Locate the cell with the specified text and output its [X, Y] center coordinate. 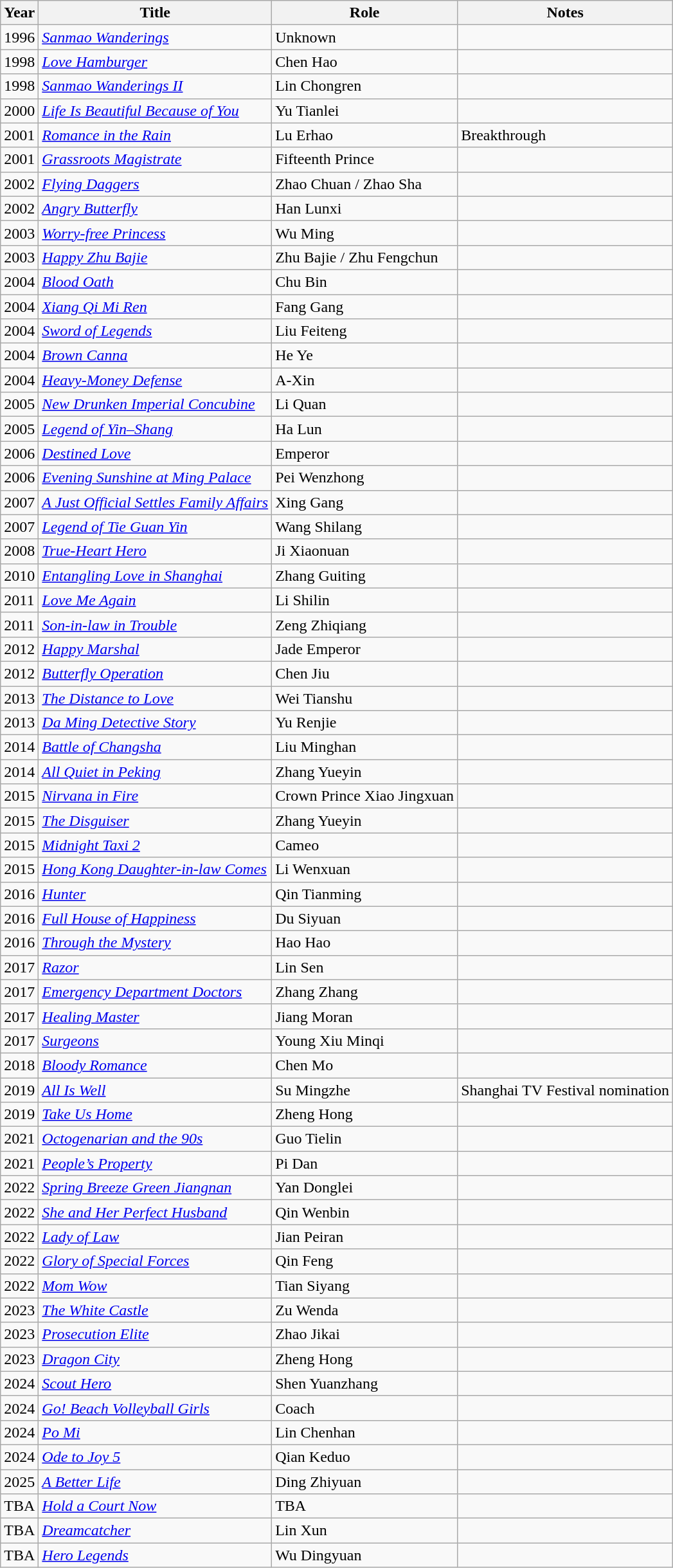
The Distance to Love [156, 698]
Qin Wenbin [365, 1212]
Entangling Love in Shanghai [156, 576]
She and Her Perfect Husband [156, 1212]
2008 [19, 551]
Po Mi [156, 1432]
A Better Life [156, 1481]
All Quiet in Peking [156, 772]
Yu Tianlei [365, 111]
Coach [365, 1408]
Razor [156, 967]
Pi Dan [365, 1163]
Emergency Department Doctors [156, 992]
Lin Sen [365, 967]
Xing Gang [365, 502]
Du Siyuan [365, 918]
Sanmao Wanderings II [156, 86]
Qian Keduo [365, 1457]
Worry-free Princess [156, 233]
Cameo [365, 845]
Chen Hao [365, 62]
2000 [19, 111]
Zhao Jikai [365, 1335]
Prosecution Elite [156, 1335]
Midnight Taxi 2 [156, 845]
Pei Wenzhong [365, 478]
Lady of Law [156, 1237]
2010 [19, 576]
2018 [19, 1065]
Lin Chongren [365, 86]
2025 [19, 1481]
Ha Lun [365, 429]
Angry Butterfly [156, 208]
Xiang Qi Mi Ren [156, 307]
Lu Erhao [365, 135]
Qin Feng [365, 1261]
Destined Love [156, 453]
Da Ming Detective Story [156, 723]
A Just Official Settles Family Affairs [156, 502]
Han Lunxi [365, 208]
Happy Zhu Bajie [156, 257]
1996 [19, 37]
Ding Zhiyuan [365, 1481]
Bloody Romance [156, 1065]
Year [19, 13]
Go! Beach Volleyball Girls [156, 1408]
Sword of Legends [156, 331]
Zeng Zhiqiang [365, 624]
Chen Mo [365, 1065]
Butterfly Operation [156, 673]
Zhang Zhang [365, 992]
The White Castle [156, 1310]
Liu Minghan [365, 747]
Spring Breeze Green Jiangnan [156, 1188]
True-Heart Hero [156, 551]
Shanghai TV Festival nomination [566, 1090]
Liu Feiteng [365, 331]
Li Shilin [365, 600]
Yan Donglei [365, 1188]
Lin Xun [365, 1531]
Blood Oath [156, 282]
Hero Legends [156, 1555]
Breakthrough [566, 135]
Battle of Changsha [156, 747]
A-Xin [365, 380]
Take Us Home [156, 1115]
Romance in the Rain [156, 135]
Fifteenth Prince [365, 160]
Chen Jiu [365, 673]
Love Me Again [156, 600]
Zu Wenda [365, 1310]
Brown Canna [156, 356]
The Disguiser [156, 821]
Chu Bin [365, 282]
Young Xiu Minqi [365, 1041]
Octogenarian and the 90s [156, 1139]
Mom Wow [156, 1286]
Nirvana in Fire [156, 796]
Unknown [365, 37]
Hao Hao [365, 943]
Love Hamburger [156, 62]
Tian Siyang [365, 1286]
Hong Kong Daughter-in-law Comes [156, 870]
Jiang Moran [365, 1016]
Evening Sunshine at Ming Palace [156, 478]
Li Wenxuan [365, 870]
Crown Prince Xiao Jingxuan [365, 796]
Dreamcatcher [156, 1531]
Hold a Court Now [156, 1506]
Qin Tianming [365, 894]
Heavy-Money Defense [156, 380]
Jade Emperor [365, 649]
Jian Peiran [365, 1237]
Zhang Guiting [365, 576]
Grassroots Magistrate [156, 160]
Yu Renjie [365, 723]
People’s Property [156, 1163]
Li Quan [365, 405]
Lin Chenhan [365, 1432]
Flying Daggers [156, 184]
Son-in-law in Trouble [156, 624]
Happy Marshal [156, 649]
Legend of Yin–Shang [156, 429]
Full House of Happiness [156, 918]
Title [156, 13]
Healing Master [156, 1016]
Shen Yuanzhang [365, 1383]
Role [365, 13]
Legend of Tie Guan Yin [156, 527]
Hunter [156, 894]
Glory of Special Forces [156, 1261]
Zhu Bajie / Zhu Fengchun [365, 257]
Sanmao Wanderings [156, 37]
Emperor [365, 453]
Dragon City [156, 1359]
Wang Shilang [365, 527]
Fang Gang [365, 307]
Guo Tielin [365, 1139]
New Drunken Imperial Concubine [156, 405]
Notes [566, 13]
Ji Xiaonuan [365, 551]
Zhao Chuan / Zhao Sha [365, 184]
Wei Tianshu [365, 698]
Wu Ming [365, 233]
Through the Mystery [156, 943]
Su Mingzhe [365, 1090]
Life Is Beautiful Because of You [156, 111]
He Ye [365, 356]
Surgeons [156, 1041]
All Is Well [156, 1090]
Wu Dingyuan [365, 1555]
Scout Hero [156, 1383]
Ode to Joy 5 [156, 1457]
